Detect which cell encompasses the target text, then output its [X, Y] center coordinate. 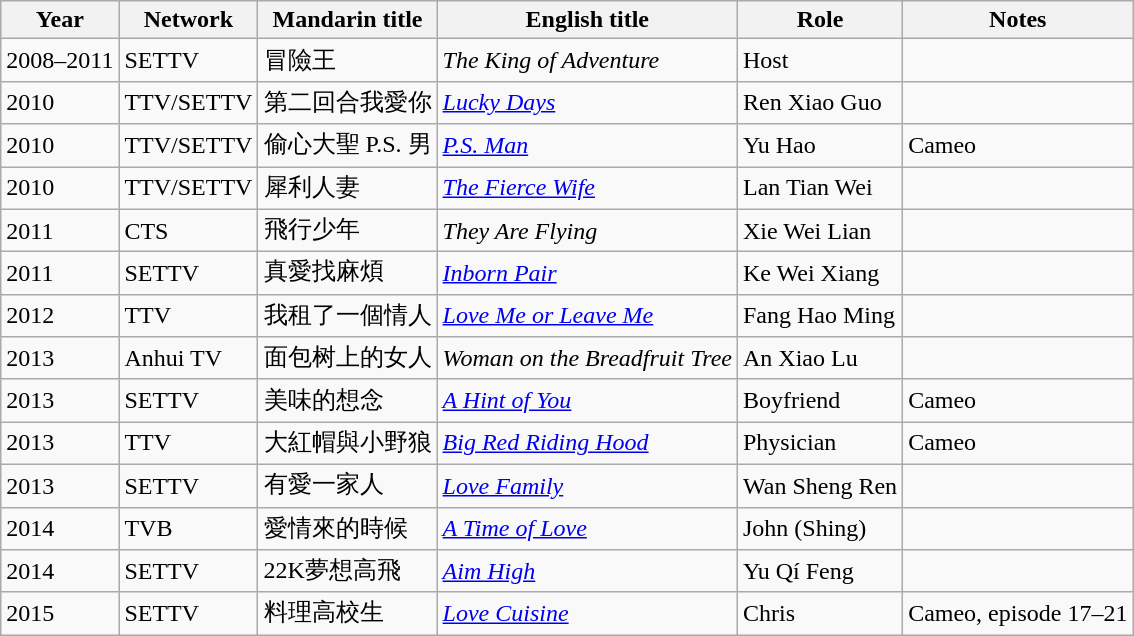
有愛一家人 [348, 486]
Love Family [587, 486]
Lan Tian Wei [820, 188]
Wan Sheng Ren [820, 486]
Yu Hao [820, 146]
Inborn Pair [587, 274]
A Time of Love [587, 528]
Xie Wei Lian [820, 230]
Role [820, 20]
The Fierce Wife [587, 188]
Ke Wei Xiang [820, 274]
愛情來的時候 [348, 528]
Chris [820, 614]
冒險王 [348, 60]
Yu Qí Feng [820, 572]
Lucky Days [587, 102]
CTS [188, 230]
2012 [60, 316]
Notes [1018, 20]
John (Shing) [820, 528]
犀利人妻 [348, 188]
A Hint of You [587, 400]
美味的想念 [348, 400]
English title [587, 20]
偷心大聖 P.S. 男 [348, 146]
Big Red Riding Hood [587, 444]
面包树上的女人 [348, 358]
Woman on the Breadfruit Tree [587, 358]
Host [820, 60]
我租了一個情人 [348, 316]
2008–2011 [60, 60]
料理高校生 [348, 614]
飛行少年 [348, 230]
22K夢想高飛 [348, 572]
第二回合我愛你 [348, 102]
Fang Hao Ming [820, 316]
TVB [188, 528]
Mandarin title [348, 20]
Anhui TV [188, 358]
Network [188, 20]
Boyfriend [820, 400]
Physician [820, 444]
Aim High [587, 572]
Ren Xiao Guo [820, 102]
They Are Flying [587, 230]
2015 [60, 614]
An Xiao Lu [820, 358]
真愛找麻煩 [348, 274]
Love Cuisine [587, 614]
P.S. Man [587, 146]
Love Me or Leave Me [587, 316]
Cameo, episode 17–21 [1018, 614]
大紅帽與小野狼 [348, 444]
The King of Adventure [587, 60]
Year [60, 20]
